Locate the cell with the specified text and output its (x, y) center coordinate. 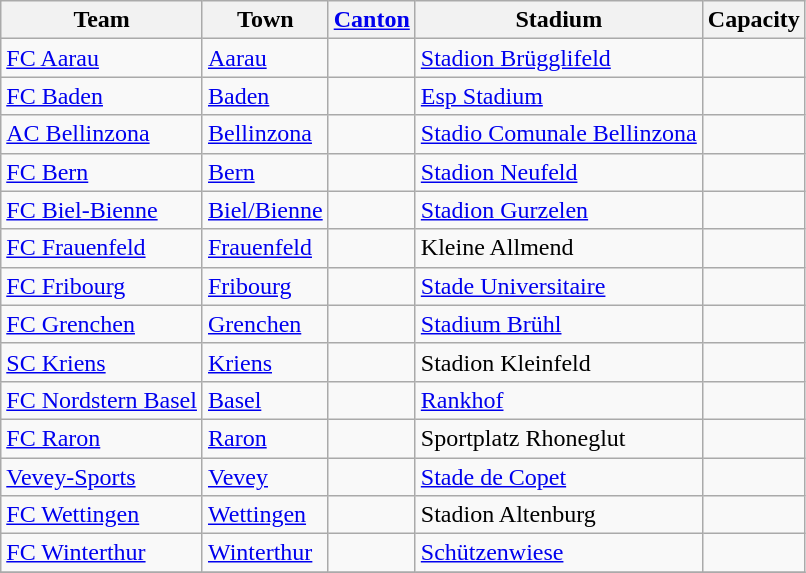
FC Frauenfeld (102, 248)
Basel (265, 400)
Baden (265, 96)
Stadion Kleinfeld (558, 362)
Aarau (265, 58)
Kleine Allmend (558, 248)
FC Winterthur (102, 553)
Sportplatz Rhoneglut (558, 438)
Stadion Neufeld (558, 172)
Raron (265, 438)
Fribourg (265, 286)
SC Kriens (102, 362)
Wettingen (265, 515)
Rankhof (558, 400)
FC Raron (102, 438)
Stade Universitaire (558, 286)
Stadio Comunale Bellinzona (558, 134)
Esp Stadium (558, 96)
FC Wettingen (102, 515)
Kriens (265, 362)
FC Bern (102, 172)
Grenchen (265, 324)
Stadion Brügglifeld (558, 58)
FC Nordstern Basel (102, 400)
FC Grenchen (102, 324)
Canton (372, 20)
FC Biel-Bienne (102, 210)
Stadion Altenburg (558, 515)
FC Fribourg (102, 286)
Stadion Gurzelen (558, 210)
Town (265, 20)
Capacity (754, 20)
Stadium Brühl (558, 324)
Winterthur (265, 553)
Frauenfeld (265, 248)
Bern (265, 172)
FC Baden (102, 96)
Schützenwiese (558, 553)
AC Bellinzona (102, 134)
Stadium (558, 20)
Stade de Copet (558, 477)
Biel/Bienne (265, 210)
Vevey-Sports (102, 477)
Bellinzona (265, 134)
FC Aarau (102, 58)
Vevey (265, 477)
Team (102, 20)
